Output the (x, y) coordinate of the center of the cell containing the given text.  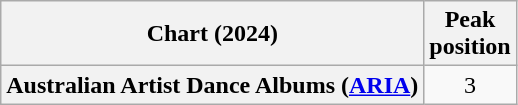
Australian Artist Dance Albums (ARIA) (212, 85)
3 (470, 85)
Chart (2024) (212, 34)
Peakposition (470, 34)
